From the cell containing the given text, extract its center point as (x, y) coordinate. 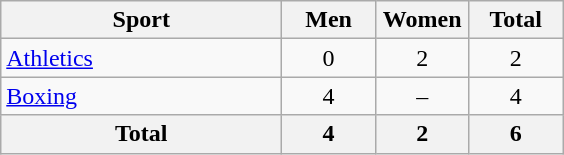
– (422, 96)
Boxing (142, 96)
Athletics (142, 58)
0 (329, 58)
Women (422, 20)
6 (516, 134)
Men (329, 20)
Sport (142, 20)
